Locate the cell with the specified text and output its (x, y) center coordinate. 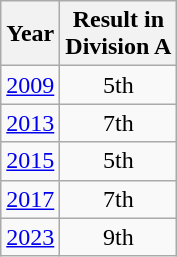
9th (118, 237)
Year (30, 34)
2017 (30, 199)
Result inDivision A (118, 34)
2013 (30, 123)
2015 (30, 161)
2009 (30, 85)
2023 (30, 237)
